Return (x, y) of the center of cell containing provided text 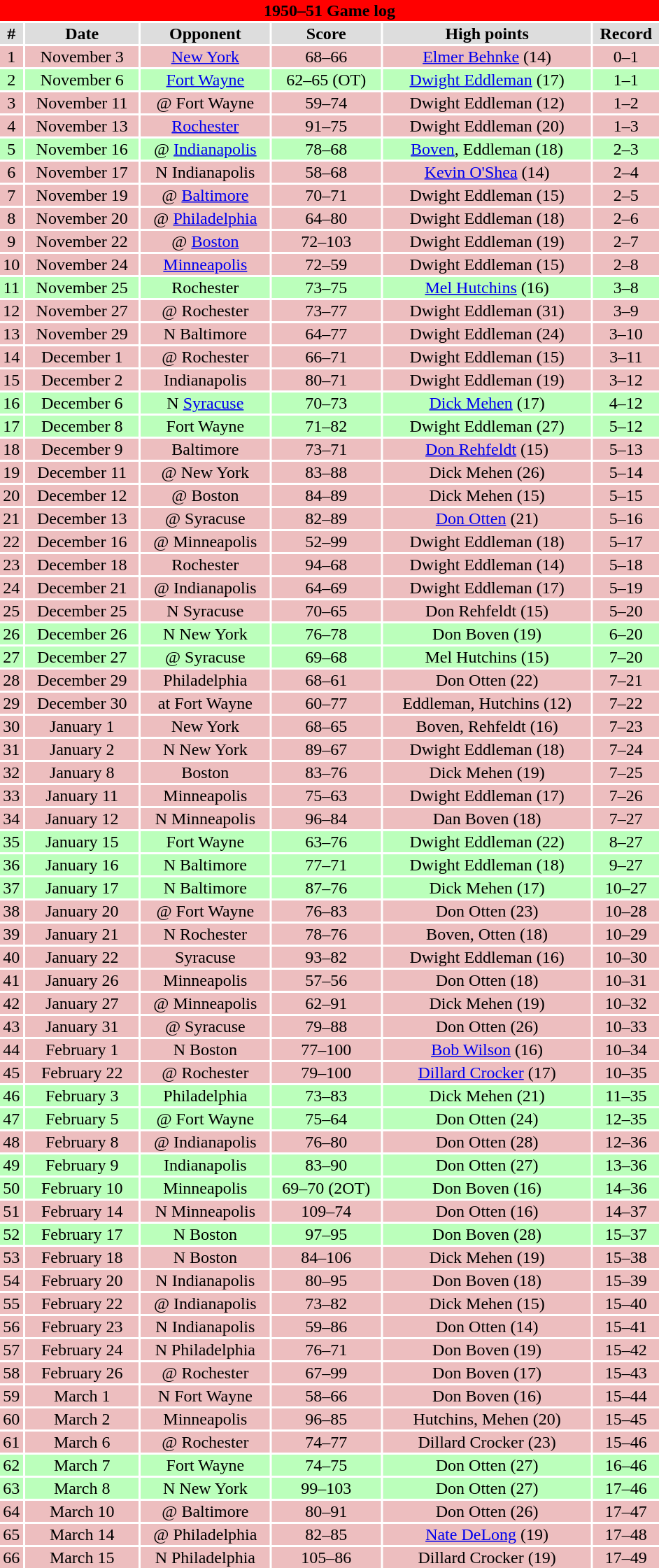
68–66 (326, 57)
Opponent (206, 34)
January 16 (83, 865)
67–99 (326, 1373)
Don Otten (14) (487, 1327)
1–1 (626, 80)
Dwight Eddleman (22) (487, 842)
12–35 (626, 1119)
January 11 (83, 796)
January 26 (83, 980)
Don Otten (28) (487, 1142)
February 5 (83, 1119)
78–76 (326, 934)
82–85 (326, 1534)
3 (11, 103)
Date (83, 34)
Boven, Eddleman (18) (487, 149)
December 8 (83, 426)
17 (11, 426)
Boven, Otten (18) (487, 934)
70–73 (326, 403)
January 22 (83, 957)
47 (11, 1119)
January 1 (83, 726)
3–12 (626, 380)
Score (326, 34)
Dick Mehen (26) (487, 472)
105–86 (326, 1558)
15–41 (626, 1327)
38 (11, 911)
59–74 (326, 103)
January 15 (83, 842)
61 (11, 1442)
Don Otten (23) (487, 911)
15–37 (626, 1234)
1–3 (626, 126)
64–77 (326, 334)
February 18 (83, 1257)
94–68 (326, 565)
96–85 (326, 1419)
15–40 (626, 1304)
70–71 (326, 195)
November 11 (83, 103)
96–84 (326, 819)
63–76 (326, 842)
Don Boven (18) (487, 1280)
33 (11, 796)
57 (11, 1350)
5–16 (626, 518)
69–70 (2OT) (326, 1188)
58 (11, 1373)
16 (11, 403)
Dick Mehen (21) (487, 1096)
Eddleman, Hutchins (12) (487, 703)
February 26 (83, 1373)
Dwight Eddleman (12) (487, 103)
November 25 (83, 288)
49 (11, 1165)
64 (11, 1511)
83–90 (326, 1165)
February 14 (83, 1211)
7–25 (626, 772)
2–7 (626, 241)
Bob Wilson (16) (487, 1050)
5–12 (626, 426)
Don Boven (17) (487, 1373)
59 (11, 1396)
17–46 (626, 1488)
November 27 (83, 311)
4–12 (626, 403)
82–89 (326, 518)
March 14 (83, 1534)
53 (11, 1257)
28 (11, 680)
Mel Hutchins (15) (487, 657)
10–33 (626, 1026)
7–23 (626, 726)
N Rochester (206, 934)
75–64 (326, 1119)
60–77 (326, 703)
99–103 (326, 1488)
December 1 (83, 357)
10–32 (626, 1003)
Dan Boven (18) (487, 819)
Don Boven (28) (487, 1234)
November 20 (83, 218)
5–19 (626, 588)
5–14 (626, 472)
45 (11, 1073)
6 (11, 172)
51 (11, 1211)
March 8 (83, 1488)
Hutchins, Mehen (20) (487, 1419)
68–65 (326, 726)
72–103 (326, 241)
9–27 (626, 865)
February 9 (83, 1165)
Don Otten (16) (487, 1211)
15–39 (626, 1280)
January 17 (83, 888)
43 (11, 1026)
7–27 (626, 819)
Boven, Rehfeldt (16) (487, 726)
74–77 (326, 1442)
Don Otten (21) (487, 518)
73–71 (326, 449)
10 (11, 264)
42 (11, 1003)
5–17 (626, 542)
November 17 (83, 172)
87–76 (326, 888)
November 13 (83, 126)
December 18 (83, 565)
41 (11, 980)
10–30 (626, 957)
2–8 (626, 264)
11 (11, 288)
December 9 (83, 449)
January 27 (83, 1003)
Kevin O'Shea (14) (487, 172)
November 24 (83, 264)
24 (11, 588)
27 (11, 657)
15–43 (626, 1373)
March 6 (83, 1442)
15–44 (626, 1396)
7 (11, 195)
32 (11, 772)
75–63 (326, 796)
2–3 (626, 149)
77–100 (326, 1050)
23 (11, 565)
63 (11, 1488)
37 (11, 888)
2–5 (626, 195)
February 10 (83, 1188)
10–35 (626, 1073)
62 (11, 1465)
Don Otten (24) (487, 1119)
80–91 (326, 1511)
58–66 (326, 1396)
52–99 (326, 542)
Mel Hutchins (16) (487, 288)
19 (11, 472)
84–106 (326, 1257)
78–68 (326, 149)
17–47 (626, 1511)
January 12 (83, 819)
14 (11, 357)
2–4 (626, 172)
Dillard Crocker (19) (487, 1558)
Dwight Eddleman (27) (487, 426)
January 21 (83, 934)
February 23 (83, 1327)
Dillard Crocker (17) (487, 1073)
November 6 (83, 80)
10–29 (626, 934)
79–100 (326, 1073)
9 (11, 241)
Don Otten (22) (487, 680)
Dwight Eddleman (24) (487, 334)
1950–51 Game log (329, 10)
March 7 (83, 1465)
December 21 (83, 588)
December 13 (83, 518)
62–91 (326, 1003)
March 15 (83, 1558)
14–37 (626, 1211)
3–9 (626, 311)
February 17 (83, 1234)
December 30 (83, 703)
18 (11, 449)
December 6 (83, 403)
48 (11, 1142)
14–36 (626, 1188)
97–95 (326, 1234)
January 8 (83, 772)
44 (11, 1050)
59–86 (326, 1327)
5–18 (626, 565)
17–49 (626, 1558)
1–2 (626, 103)
36 (11, 865)
80–71 (326, 380)
December 16 (83, 542)
December 26 (83, 634)
at Fort Wayne (206, 703)
15–45 (626, 1419)
4 (11, 126)
70–65 (326, 611)
2–6 (626, 218)
January 2 (83, 749)
5–20 (626, 611)
Baltimore (206, 449)
72–59 (326, 264)
13–36 (626, 1165)
46 (11, 1096)
3–8 (626, 288)
January 31 (83, 1026)
Dillard Crocker (23) (487, 1442)
Dwight Eddleman (20) (487, 126)
83–76 (326, 772)
10–31 (626, 980)
109–74 (326, 1211)
66–71 (326, 357)
20 (11, 495)
10–28 (626, 911)
13 (11, 334)
25 (11, 611)
93–82 (326, 957)
12–36 (626, 1142)
February 8 (83, 1142)
January 20 (83, 911)
31 (11, 749)
91–75 (326, 126)
74–75 (326, 1465)
84–89 (326, 495)
56 (11, 1327)
February 1 (83, 1050)
76–83 (326, 911)
11–35 (626, 1096)
15 (11, 380)
6–20 (626, 634)
66 (11, 1558)
39 (11, 934)
73–83 (326, 1096)
89–67 (326, 749)
16–46 (626, 1465)
3–10 (626, 334)
November 19 (83, 195)
30 (11, 726)
79–88 (326, 1026)
7–21 (626, 680)
December 2 (83, 380)
March 1 (83, 1396)
# (11, 34)
5 (11, 149)
December 12 (83, 495)
15–42 (626, 1350)
10–34 (626, 1050)
80–95 (326, 1280)
73–75 (326, 288)
High points (487, 34)
60 (11, 1419)
50 (11, 1188)
55 (11, 1304)
7–20 (626, 657)
December 27 (83, 657)
52 (11, 1234)
64–80 (326, 218)
15–38 (626, 1257)
February 3 (83, 1096)
February 20 (83, 1280)
@ New York (206, 472)
N Fort Wayne (206, 1396)
Boston (206, 772)
Syracuse (206, 957)
57–56 (326, 980)
Record (626, 34)
7–26 (626, 796)
73–77 (326, 311)
1 (11, 57)
35 (11, 842)
Dwight Eddleman (16) (487, 957)
Don Otten (18) (487, 980)
November 22 (83, 241)
November 16 (83, 149)
40 (11, 957)
Dwight Eddleman (14) (487, 565)
22 (11, 542)
58–68 (326, 172)
5–15 (626, 495)
December 29 (83, 680)
77–71 (326, 865)
76–71 (326, 1350)
7–24 (626, 749)
March 2 (83, 1419)
54 (11, 1280)
November 29 (83, 334)
8–27 (626, 842)
69–68 (326, 657)
Nate DeLong (19) (487, 1534)
29 (11, 703)
8 (11, 218)
November 3 (83, 57)
62–65 (OT) (326, 80)
76–78 (326, 634)
7–22 (626, 703)
34 (11, 819)
71–82 (326, 426)
December 25 (83, 611)
2 (11, 80)
73–82 (326, 1304)
3–11 (626, 357)
64–69 (326, 588)
68–61 (326, 680)
Dwight Eddleman (31) (487, 311)
76–80 (326, 1142)
12 (11, 311)
21 (11, 518)
15–46 (626, 1442)
26 (11, 634)
10–27 (626, 888)
Elmer Behnke (14) (487, 57)
December 11 (83, 472)
83–88 (326, 472)
February 24 (83, 1350)
65 (11, 1534)
17–48 (626, 1534)
March 10 (83, 1511)
5–13 (626, 449)
0–1 (626, 57)
